Locate the cell with the specified text and output its (x, y) center coordinate. 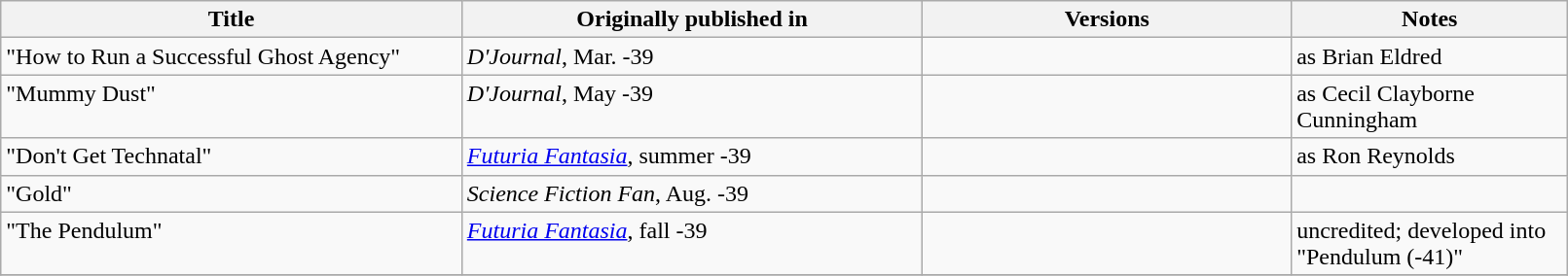
"Gold" (232, 193)
"The Pendulum" (232, 243)
"How to Run a Successful Ghost Agency" (232, 56)
Futuria Fantasia, summer -39 (692, 156)
D'Journal, Mar. -39 (692, 56)
"Don't Get Technatal" (232, 156)
D'Journal, May -39 (692, 107)
as Brian Eldred (1430, 56)
Versions (1108, 19)
Title (232, 19)
Originally published in (692, 19)
as Ron Reynolds (1430, 156)
Notes (1430, 19)
uncredited; developed into "Pendulum (-41)" (1430, 243)
Futuria Fantasia, fall -39 (692, 243)
"Mummy Dust" (232, 107)
Science Fiction Fan, Aug. -39 (692, 193)
as Cecil Clayborne Cunningham (1430, 107)
